Extract the (x, y) coordinate from the center of the cell holding the provided text.  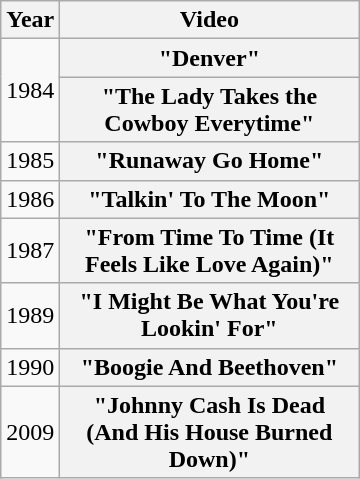
"I Might Be What You're Lookin' For" (210, 316)
"From Time To Time (It Feels Like Love Again)" (210, 250)
"The Lady Takes the Cowboy Everytime" (210, 110)
Video (210, 20)
"Denver" (210, 58)
Year (30, 20)
1990 (30, 367)
1989 (30, 316)
1987 (30, 250)
1984 (30, 90)
"Runaway Go Home" (210, 161)
1986 (30, 199)
2009 (30, 432)
1985 (30, 161)
"Johnny Cash Is Dead (And His House Burned Down)" (210, 432)
"Boogie And Beethoven" (210, 367)
"Talkin' To The Moon" (210, 199)
